Return [X, Y] of the center of cell containing provided text 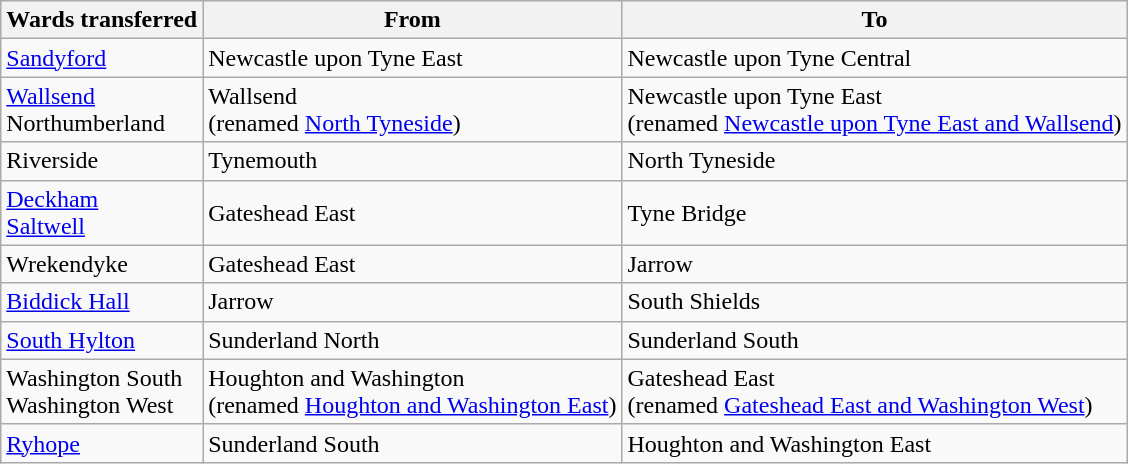
Biddick Hall [102, 302]
Washington SouthWashington West [102, 392]
Sandyford [102, 58]
DeckhamSaltwell [102, 212]
Tyne Bridge [874, 212]
Wallsend(renamed North Tyneside) [412, 110]
South Hylton [102, 340]
To [874, 20]
Newcastle upon Tyne East [412, 58]
From [412, 20]
Riverside [102, 161]
Newcastle upon Tyne East(renamed Newcastle upon Tyne East and Wallsend) [874, 110]
Tynemouth [412, 161]
Wards transferred [102, 20]
WallsendNorthumberland [102, 110]
South Shields [874, 302]
Wrekendyke [102, 264]
Newcastle upon Tyne Central [874, 58]
Houghton and Washington(renamed Houghton and Washington East) [412, 392]
Ryhope [102, 443]
Gateshead East(renamed Gateshead East and Washington West) [874, 392]
Houghton and Washington East [874, 443]
Sunderland North [412, 340]
North Tyneside [874, 161]
